Return [X, Y] of the center of cell containing provided text 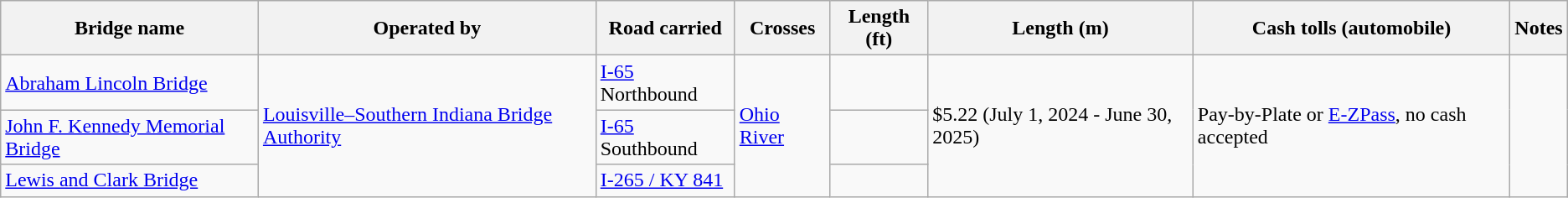
Ohio River [782, 126]
Pay-by-Plate or E-ZPass, no cash accepted [1351, 126]
Length (ft) [879, 29]
I-265 / KY 841 [665, 180]
John F. Kennedy Memorial Bridge [130, 138]
Operated by [427, 29]
I-65 Southbound [665, 138]
Abraham Lincoln Bridge [130, 82]
Crosses [782, 29]
Lewis and Clark Bridge [130, 180]
$5.22 (July 1, 2024 - June 30, 2025) [1060, 126]
Cash tolls (automobile) [1351, 29]
I-65 Northbound [665, 82]
Louisville–Southern Indiana Bridge Authority [427, 126]
Notes [1539, 29]
Bridge name [130, 29]
Road carried [665, 29]
Length (m) [1060, 29]
